Locate the cell with the specified text and output its [X, Y] center coordinate. 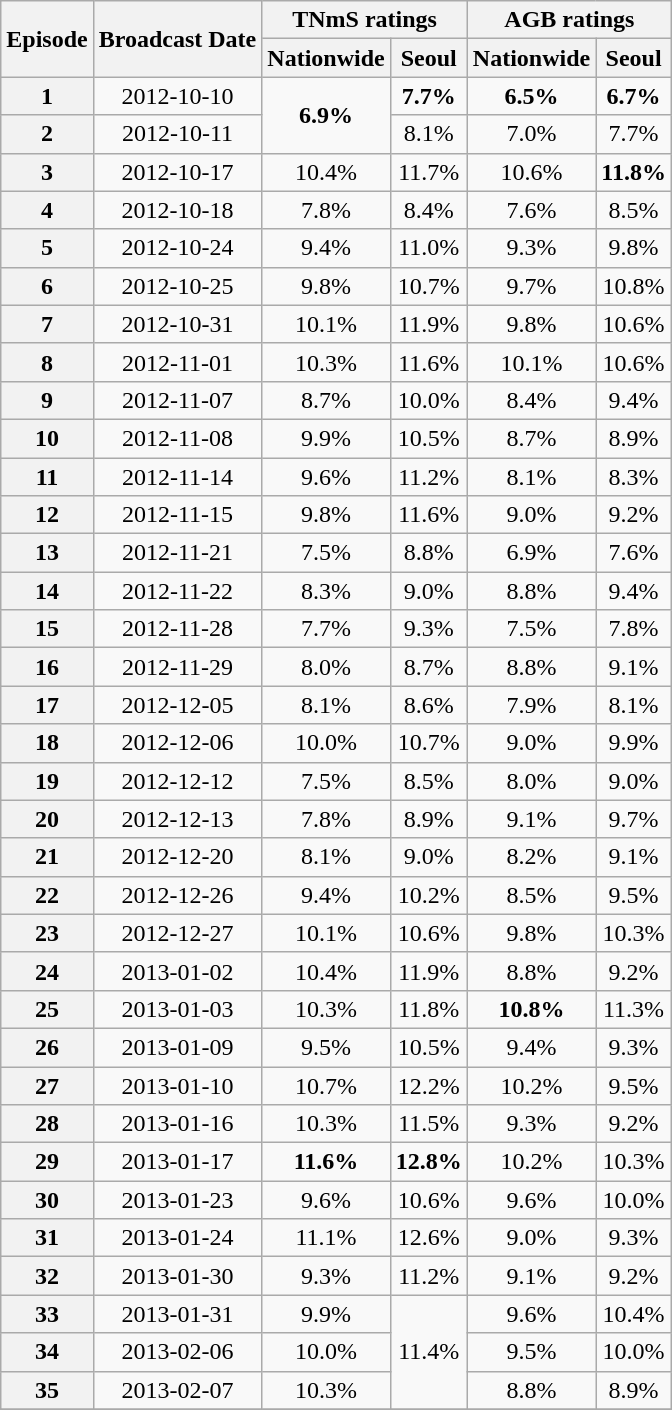
2012-10-24 [178, 248]
14 [47, 591]
2012-12-26 [178, 895]
11.4% [428, 1352]
34 [47, 1352]
2013-02-07 [178, 1390]
2012-12-20 [178, 857]
2012-10-25 [178, 286]
2012-12-13 [178, 819]
19 [47, 781]
7.9% [531, 705]
2013-01-09 [178, 1047]
15 [47, 629]
1 [47, 96]
2013-01-31 [178, 1314]
6 [47, 286]
23 [47, 933]
11.0% [428, 248]
2012-12-06 [178, 743]
18 [47, 743]
2012-11-21 [178, 553]
2013-02-06 [178, 1352]
24 [47, 971]
2012-10-17 [178, 172]
28 [47, 1124]
2012-11-28 [178, 629]
12.6% [428, 1238]
6.5% [531, 96]
2013-01-17 [178, 1162]
29 [47, 1162]
AGB ratings [569, 20]
7.0% [531, 134]
22 [47, 895]
21 [47, 857]
35 [47, 1390]
TNmS ratings [364, 20]
2012-12-12 [178, 781]
2012-11-15 [178, 515]
3 [47, 172]
8.6% [428, 705]
2 [47, 134]
13 [47, 553]
2013-01-24 [178, 1238]
12.2% [428, 1085]
20 [47, 819]
Broadcast Date [178, 39]
2013-01-16 [178, 1124]
2012-10-18 [178, 210]
26 [47, 1047]
2013-01-10 [178, 1085]
2013-01-02 [178, 971]
11.7% [428, 172]
2012-10-10 [178, 96]
2012-10-31 [178, 324]
4 [47, 210]
17 [47, 705]
2012-11-01 [178, 362]
2012-11-07 [178, 400]
2012-11-08 [178, 438]
2012-11-29 [178, 667]
8.2% [531, 857]
2012-11-22 [178, 591]
2012-10-11 [178, 134]
2013-01-03 [178, 1009]
7 [47, 324]
2012-12-05 [178, 705]
30 [47, 1200]
11 [47, 477]
Episode [47, 39]
2012-11-14 [178, 477]
12 [47, 515]
9 [47, 400]
8 [47, 362]
25 [47, 1009]
11.3% [634, 1009]
32 [47, 1276]
10 [47, 438]
16 [47, 667]
33 [47, 1314]
2013-01-23 [178, 1200]
31 [47, 1238]
27 [47, 1085]
6.7% [634, 96]
12.8% [428, 1162]
11.5% [428, 1124]
2012-12-27 [178, 933]
11.1% [326, 1238]
5 [47, 248]
2013-01-30 [178, 1276]
